From the cell containing the given text, extract its center point as [X, Y] coordinate. 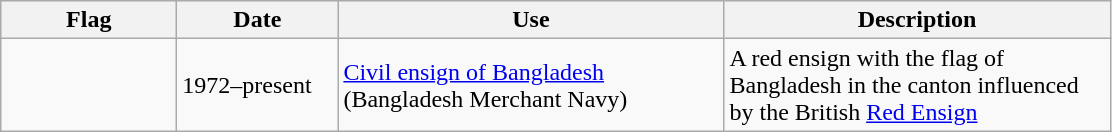
A red ensign with the flag of Bangladesh in the canton influenced by the British Red Ensign [917, 85]
1972–present [258, 85]
Use [531, 20]
Civil ensign of Bangladesh (Bangladesh Merchant Navy) [531, 85]
Date [258, 20]
Description [917, 20]
Flag [89, 20]
